Identify which cell holds the provided text, then report its (x, y) central coordinate. 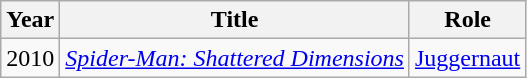
Year (30, 20)
Role (467, 20)
Spider-Man: Shattered Dimensions (235, 58)
Title (235, 20)
Juggernaut (467, 58)
2010 (30, 58)
